Capture the cell that displays the provided text and extract its (X, Y) central coordinate. 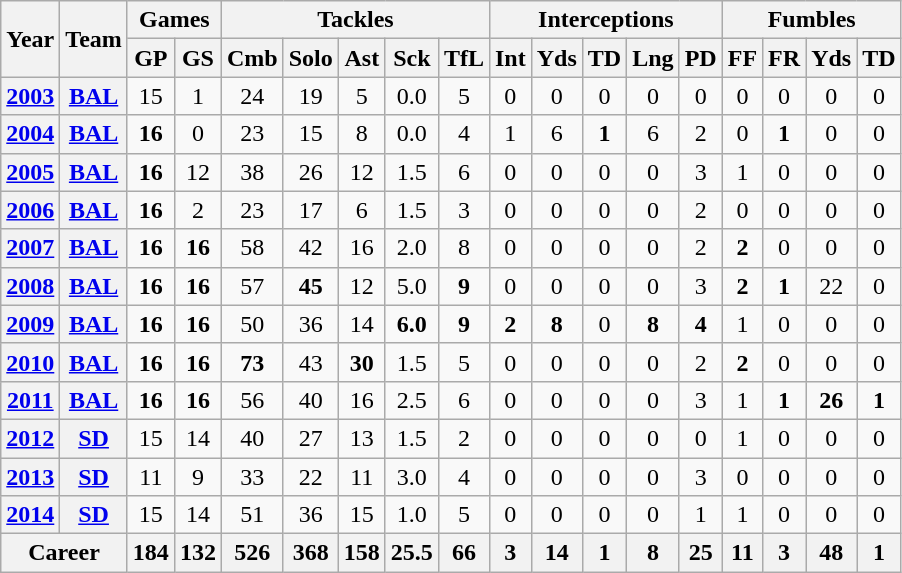
19 (310, 96)
GS (198, 58)
3.0 (412, 477)
Career (64, 553)
2012 (30, 438)
43 (310, 362)
38 (252, 172)
45 (310, 286)
FF (742, 58)
2004 (30, 134)
2005 (30, 172)
73 (252, 362)
Tackles (355, 20)
13 (362, 438)
5.0 (412, 286)
25 (700, 553)
2011 (30, 400)
51 (252, 515)
2007 (30, 248)
33 (252, 477)
Games (174, 20)
1.0 (412, 515)
48 (832, 553)
FR (784, 58)
526 (252, 553)
66 (464, 553)
56 (252, 400)
24 (252, 96)
2008 (30, 286)
Sck (412, 58)
6.0 (412, 324)
30 (362, 362)
Year (30, 39)
Cmb (252, 58)
Lng (653, 58)
Ast (362, 58)
42 (310, 248)
50 (252, 324)
17 (310, 210)
2.0 (412, 248)
158 (362, 553)
Int (510, 58)
57 (252, 286)
2003 (30, 96)
Team (94, 39)
58 (252, 248)
184 (150, 553)
27 (310, 438)
2013 (30, 477)
2009 (30, 324)
TfL (464, 58)
GP (150, 58)
PD (700, 58)
132 (198, 553)
Solo (310, 58)
2.5 (412, 400)
2010 (30, 362)
368 (310, 553)
Interceptions (606, 20)
25.5 (412, 553)
Fumbles (812, 20)
2006 (30, 210)
2014 (30, 515)
